Extract the [x, y] coordinate from the center of the cell holding the provided text.  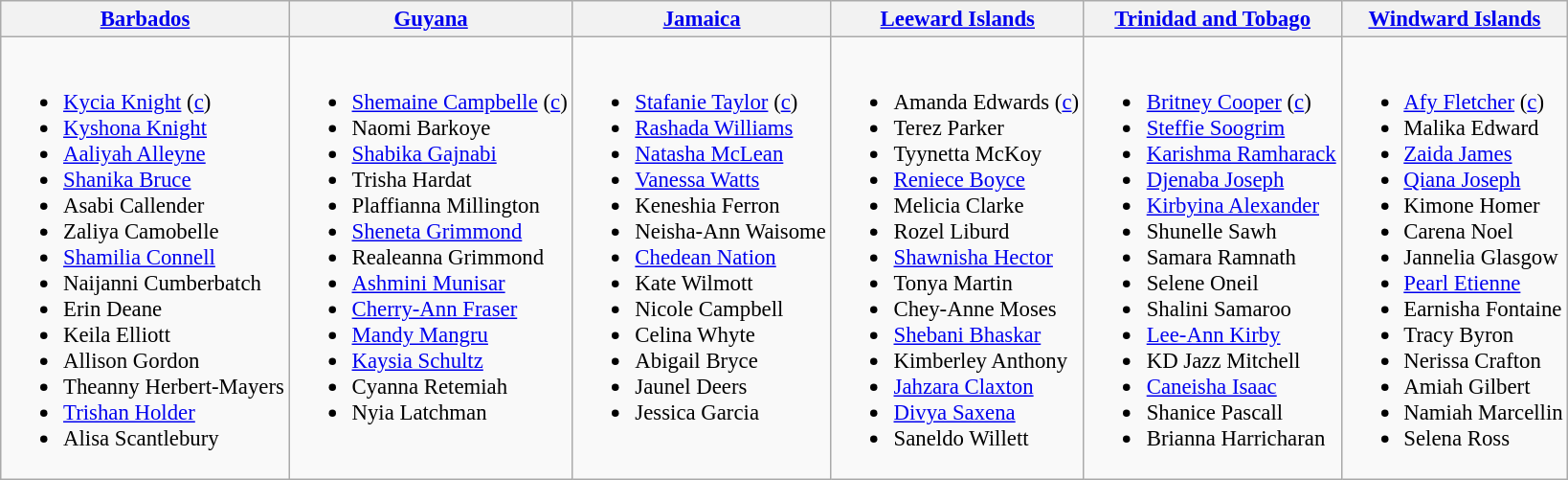
Guyana [431, 19]
Windward Islands [1455, 19]
Jamaica [702, 19]
Barbados [146, 19]
Leeward Islands [957, 19]
Trinidad and Tobago [1212, 19]
